Detect which cell encompasses the target text, then output its [x, y] center coordinate. 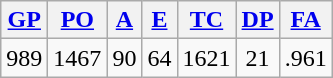
64 [160, 58]
A [124, 20]
TC [206, 20]
PO [78, 20]
1621 [206, 58]
1467 [78, 58]
E [160, 20]
989 [24, 58]
.961 [306, 58]
DP [258, 20]
90 [124, 58]
GP [24, 20]
21 [258, 58]
FA [306, 20]
